Pinpoint the cell where the given text exists, returning its (x, y) midpoint coordinate. 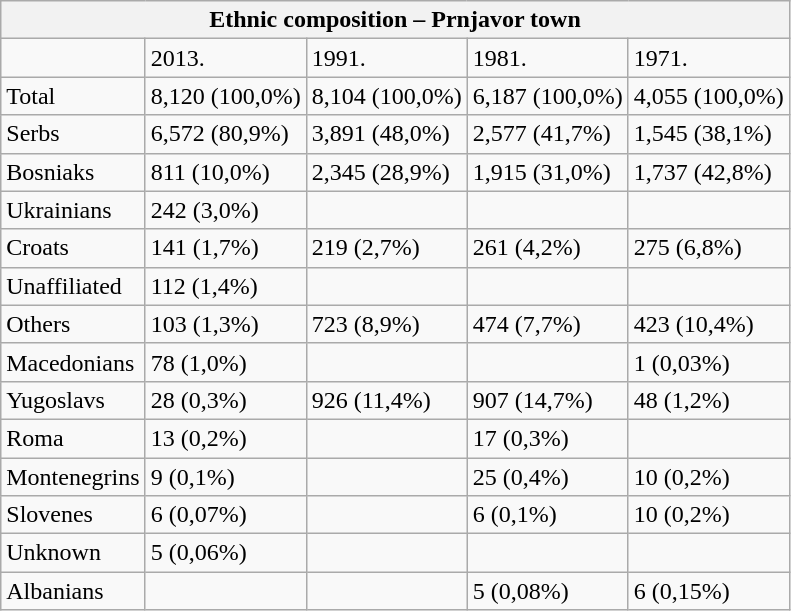
Unknown (73, 553)
17 (0,3%) (548, 438)
Macedonians (73, 362)
Albanians (73, 591)
3,891 (48,0%) (386, 134)
1 (0,03%) (708, 362)
8,120 (100,0%) (226, 96)
9 (0,1%) (226, 477)
4,055 (100,0%) (708, 96)
Ethnic composition – Prnjavor town (396, 20)
48 (1,2%) (708, 400)
Serbs (73, 134)
275 (6,8%) (708, 248)
112 (1,4%) (226, 286)
1971. (708, 58)
Others (73, 324)
1,737 (42,8%) (708, 172)
6 (0,1%) (548, 515)
25 (0,4%) (548, 477)
6 (0,07%) (226, 515)
2013. (226, 58)
Croats (73, 248)
1981. (548, 58)
811 (10,0%) (226, 172)
Yugoslavs (73, 400)
103 (1,3%) (226, 324)
926 (11,4%) (386, 400)
6 (0,15%) (708, 591)
1,545 (38,1%) (708, 134)
6,187 (100,0%) (548, 96)
1991. (386, 58)
2,577 (41,7%) (548, 134)
Slovenes (73, 515)
13 (0,2%) (226, 438)
474 (7,7%) (548, 324)
261 (4,2%) (548, 248)
78 (1,0%) (226, 362)
1,915 (31,0%) (548, 172)
723 (8,9%) (386, 324)
28 (0,3%) (226, 400)
Total (73, 96)
5 (0,06%) (226, 553)
242 (3,0%) (226, 210)
Ukrainians (73, 210)
8,104 (100,0%) (386, 96)
2,345 (28,9%) (386, 172)
Roma (73, 438)
6,572 (80,9%) (226, 134)
141 (1,7%) (226, 248)
5 (0,08%) (548, 591)
Bosniaks (73, 172)
423 (10,4%) (708, 324)
Montenegrins (73, 477)
907 (14,7%) (548, 400)
219 (2,7%) (386, 248)
Unaffiliated (73, 286)
